Capture the cell that displays the provided text and extract its [x, y] central coordinate. 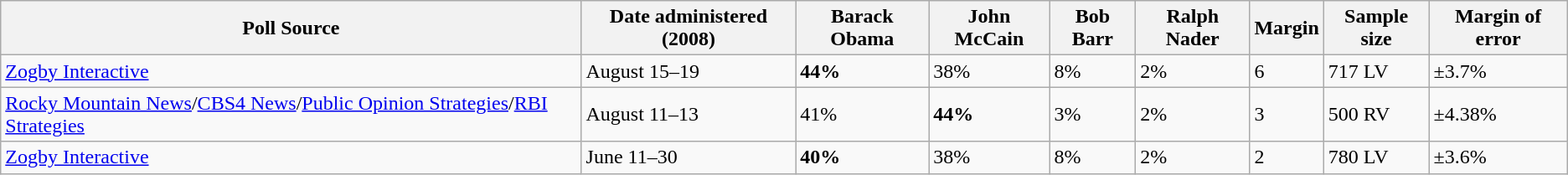
Barack Obama [863, 28]
717 LV [1376, 71]
780 LV [1376, 157]
June 11–30 [689, 157]
±3.6% [1498, 157]
Ralph Nader [1193, 28]
Sample size [1376, 28]
Date administered (2008) [689, 28]
Bob Barr [1092, 28]
±3.7% [1498, 71]
August 15–19 [689, 71]
John McCain [989, 28]
6 [1287, 71]
Rocky Mountain News/CBS4 News/Public Opinion Strategies/RBI Strategies [291, 114]
3% [1092, 114]
40% [863, 157]
Margin [1287, 28]
41% [863, 114]
Poll Source [291, 28]
August 11–13 [689, 114]
2 [1287, 157]
±4.38% [1498, 114]
3 [1287, 114]
500 RV [1376, 114]
Margin of error [1498, 28]
